Locate the cell with the specified text and output its [X, Y] center coordinate. 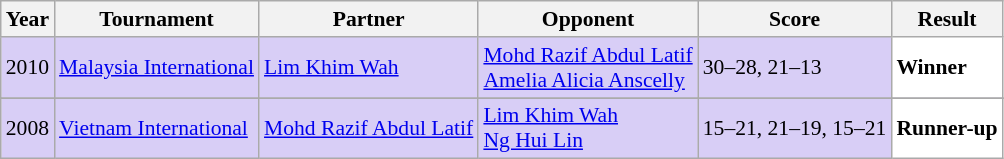
2010 [28, 68]
2008 [28, 128]
30–28, 21–13 [795, 68]
Lim Khim Wah [368, 68]
Mohd Razif Abdul Latif Amelia Alicia Anscelly [588, 68]
Runner-up [946, 128]
Opponent [588, 19]
15–21, 21–19, 15–21 [795, 128]
Winner [946, 68]
Result [946, 19]
Tournament [156, 19]
Mohd Razif Abdul Latif [368, 128]
Score [795, 19]
Lim Khim Wah Ng Hui Lin [588, 128]
Year [28, 19]
Vietnam International [156, 128]
Malaysia International [156, 68]
Partner [368, 19]
